Pinpoint the cell where the given text exists, returning its (X, Y) midpoint coordinate. 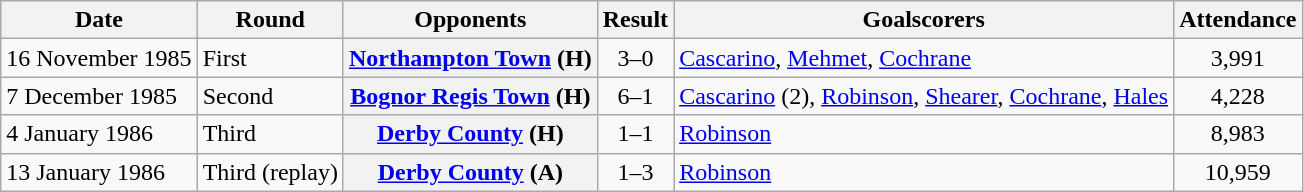
1–3 (635, 172)
Bognor Regis Town (H) (470, 96)
Cascarino, Mehmet, Cochrane (924, 58)
Cascarino (2), Robinson, Shearer, Cochrane, Hales (924, 96)
8,983 (1238, 134)
Northampton Town (H) (470, 58)
4,228 (1238, 96)
Third (replay) (270, 172)
First (270, 58)
3–0 (635, 58)
4 January 1986 (99, 134)
Second (270, 96)
7 December 1985 (99, 96)
Result (635, 20)
13 January 1986 (99, 172)
Derby County (H) (470, 134)
Round (270, 20)
10,959 (1238, 172)
16 November 1985 (99, 58)
1–1 (635, 134)
Derby County (A) (470, 172)
Third (270, 134)
3,991 (1238, 58)
Date (99, 20)
Attendance (1238, 20)
Goalscorers (924, 20)
Opponents (470, 20)
6–1 (635, 96)
